Search for the cell housing the specified text and yield its (X, Y) center coordinate. 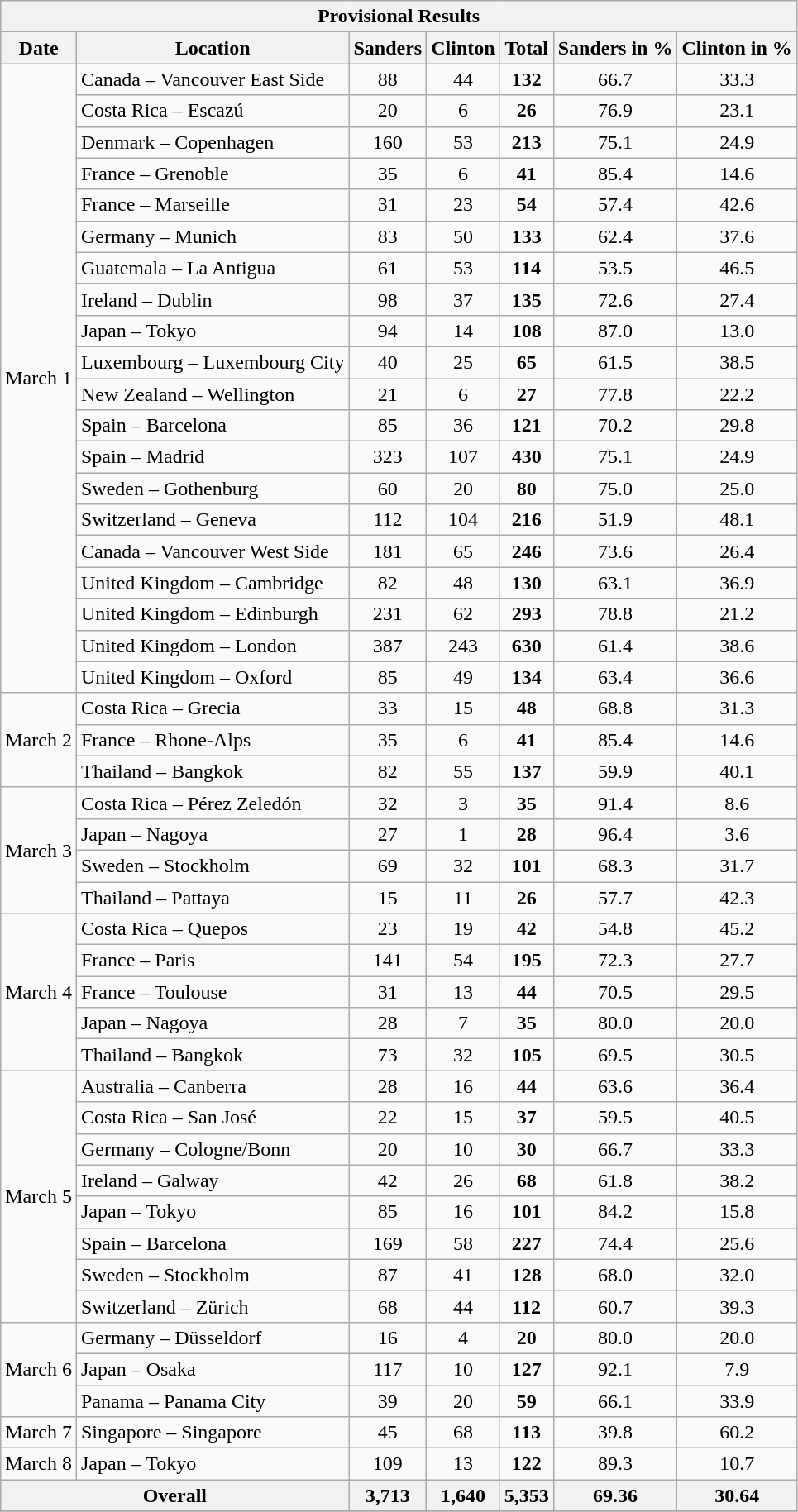
117 (388, 1369)
169 (388, 1243)
21.2 (737, 614)
61 (388, 268)
31.3 (737, 708)
51.9 (615, 520)
108 (526, 331)
72.6 (615, 299)
March 1 (39, 379)
38.2 (737, 1181)
Sweden – Gothenburg (212, 489)
109 (388, 1464)
11 (463, 897)
France – Paris (212, 961)
7.9 (737, 1369)
Clinton in % (737, 48)
55 (463, 771)
121 (526, 426)
68.8 (615, 708)
March 7 (39, 1433)
Singapore – Singapore (212, 1433)
59.9 (615, 771)
231 (388, 614)
Panama – Panama City (212, 1401)
134 (526, 677)
38.5 (737, 362)
Spain – Madrid (212, 457)
30 (526, 1149)
Luxembourg – Luxembourg City (212, 362)
United Kingdom – Edinburgh (212, 614)
128 (526, 1275)
29.5 (737, 992)
54.8 (615, 929)
Costa Rica – Quepos (212, 929)
Germany – Munich (212, 236)
27.4 (737, 299)
Australia – Canberra (212, 1086)
57.7 (615, 897)
80 (526, 489)
98 (388, 299)
Japan – Osaka (212, 1369)
45 (388, 1433)
62.4 (615, 236)
15.8 (737, 1212)
37.6 (737, 236)
March 4 (39, 992)
60 (388, 489)
114 (526, 268)
36.6 (737, 677)
Canada – Vancouver West Side (212, 551)
30.5 (737, 1055)
61.5 (615, 362)
25.6 (737, 1243)
137 (526, 771)
40.1 (737, 771)
68.3 (615, 866)
227 (526, 1243)
104 (463, 520)
26.4 (737, 551)
22.2 (737, 394)
630 (526, 646)
122 (526, 1464)
Switzerland – Zürich (212, 1306)
Sanders (388, 48)
3,713 (388, 1495)
50 (463, 236)
31.7 (737, 866)
42.3 (737, 897)
United Kingdom – Cambridge (212, 583)
83 (388, 236)
Costa Rica – Escazú (212, 111)
Clinton (463, 48)
40.5 (737, 1118)
87.0 (615, 331)
23.1 (737, 111)
March 6 (39, 1369)
57.4 (615, 205)
60.7 (615, 1306)
March 3 (39, 850)
59.5 (615, 1118)
United Kingdom – Oxford (212, 677)
130 (526, 583)
29.8 (737, 426)
69 (388, 866)
387 (388, 646)
32.0 (737, 1275)
132 (526, 79)
21 (388, 394)
135 (526, 299)
63.6 (615, 1086)
73 (388, 1055)
1,640 (463, 1495)
96.4 (615, 834)
243 (463, 646)
Canada – Vancouver East Side (212, 79)
63.1 (615, 583)
France – Marseille (212, 205)
45.2 (737, 929)
293 (526, 614)
92.1 (615, 1369)
107 (463, 457)
133 (526, 236)
60.2 (737, 1433)
84.2 (615, 1212)
160 (388, 142)
216 (526, 520)
58 (463, 1243)
61.4 (615, 646)
40 (388, 362)
10.7 (737, 1464)
Provisional Results (399, 17)
4 (463, 1338)
42.6 (737, 205)
Germany – Düsseldorf (212, 1338)
3 (463, 803)
1 (463, 834)
Total (526, 48)
United Kingdom – London (212, 646)
Guatemala – La Antigua (212, 268)
213 (526, 142)
Overall (175, 1495)
38.6 (737, 646)
33 (388, 708)
70.2 (615, 426)
39 (388, 1401)
70.5 (615, 992)
72.3 (615, 961)
69.36 (615, 1495)
March 5 (39, 1196)
14 (463, 331)
105 (526, 1055)
88 (388, 79)
5,353 (526, 1495)
22 (388, 1118)
France – Rhone-Alps (212, 740)
27.7 (737, 961)
181 (388, 551)
19 (463, 929)
30.64 (737, 1495)
Thailand – Pattaya (212, 897)
127 (526, 1369)
March 2 (39, 740)
73.6 (615, 551)
13.0 (737, 331)
39.8 (615, 1433)
76.9 (615, 111)
8.6 (737, 803)
66.1 (615, 1401)
Costa Rica – Pérez Zeledón (212, 803)
25.0 (737, 489)
78.8 (615, 614)
62 (463, 614)
36.9 (737, 583)
Denmark – Copenhagen (212, 142)
36 (463, 426)
195 (526, 961)
63.4 (615, 677)
68.0 (615, 1275)
Date (39, 48)
59 (526, 1401)
Ireland – Galway (212, 1181)
25 (463, 362)
March 8 (39, 1464)
246 (526, 551)
49 (463, 677)
323 (388, 457)
141 (388, 961)
New Zealand – Wellington (212, 394)
Costa Rica – Grecia (212, 708)
France – Toulouse (212, 992)
46.5 (737, 268)
Germany – Cologne/Bonn (212, 1149)
Ireland – Dublin (212, 299)
74.4 (615, 1243)
94 (388, 331)
87 (388, 1275)
53.5 (615, 268)
France – Grenoble (212, 174)
Sanders in % (615, 48)
89.3 (615, 1464)
3.6 (737, 834)
77.8 (615, 394)
7 (463, 1023)
75.0 (615, 489)
430 (526, 457)
69.5 (615, 1055)
33.9 (737, 1401)
113 (526, 1433)
36.4 (737, 1086)
Switzerland – Geneva (212, 520)
Costa Rica – San José (212, 1118)
48.1 (737, 520)
91.4 (615, 803)
Location (212, 48)
61.8 (615, 1181)
39.3 (737, 1306)
